Determine the [x, y] coordinate at the center of the cell enclosing the given text.  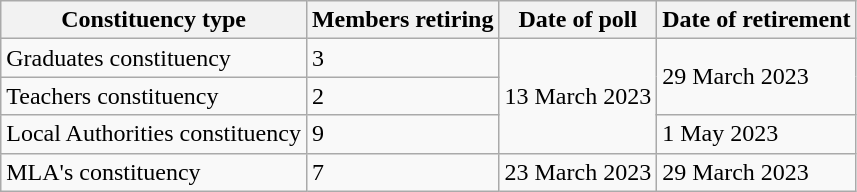
MLA's constituency [154, 172]
Teachers constituency [154, 96]
Constituency type [154, 20]
3 [402, 58]
7 [402, 172]
2 [402, 96]
9 [402, 134]
23 March 2023 [578, 172]
Members retiring [402, 20]
13 March 2023 [578, 96]
Date of retirement [756, 20]
Local Authorities constituency [154, 134]
Graduates constituency [154, 58]
Date of poll [578, 20]
1 May 2023 [756, 134]
